Identify which cell holds the provided text, then report its (x, y) central coordinate. 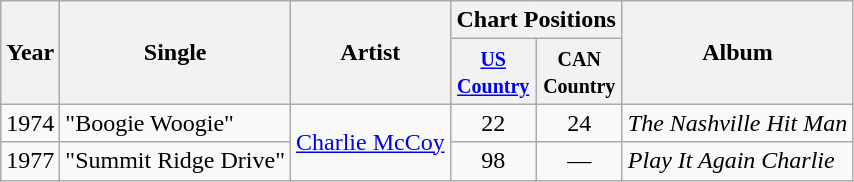
22 (493, 123)
"Boogie Woogie" (176, 123)
24 (579, 123)
98 (493, 161)
Artist (370, 52)
"Summit Ridge Drive" (176, 161)
The Nashville Hit Man (737, 123)
1974 (30, 123)
Charlie McCoy (370, 142)
Chart Positions (536, 20)
Year (30, 52)
Single (176, 52)
1977 (30, 161)
Album (737, 52)
CAN Country (579, 72)
— (579, 161)
Play It Again Charlie (737, 161)
US Country (493, 72)
